Search for the cell housing the specified text and yield its (X, Y) center coordinate. 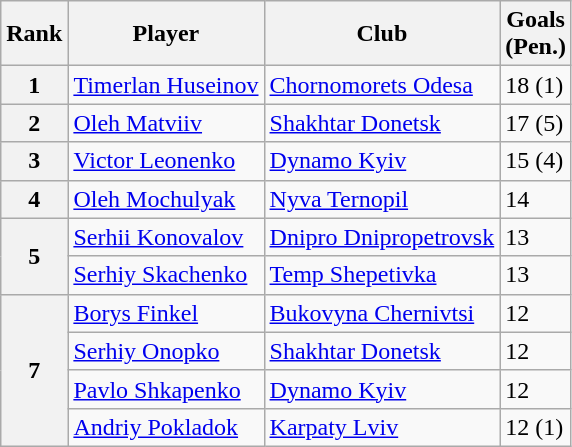
3 (34, 161)
12 (1) (536, 427)
Nyva Ternopil (382, 199)
Oleh Matviiv (166, 123)
Timerlan Huseinov (166, 85)
Oleh Mochulyak (166, 199)
Serhiy Onopko (166, 351)
Goals(Pen.) (536, 34)
2 (34, 123)
18 (1) (536, 85)
4 (34, 199)
Player (166, 34)
1 (34, 85)
Dnipro Dnipropetrovsk (382, 237)
17 (5) (536, 123)
15 (4) (536, 161)
14 (536, 199)
Chornomorets Odesa (382, 85)
Borys Finkel (166, 313)
Victor Leonenko (166, 161)
Serhii Konovalov (166, 237)
Andriy Pokladok (166, 427)
Temp Shepetivka (382, 275)
7 (34, 370)
Pavlo Shkapenko (166, 389)
Serhiy Skachenko (166, 275)
Rank (34, 34)
Bukovyna Chernivtsi (382, 313)
Karpaty Lviv (382, 427)
Club (382, 34)
5 (34, 256)
